Determine the (x, y) coordinate at the center of the cell enclosing the given text.  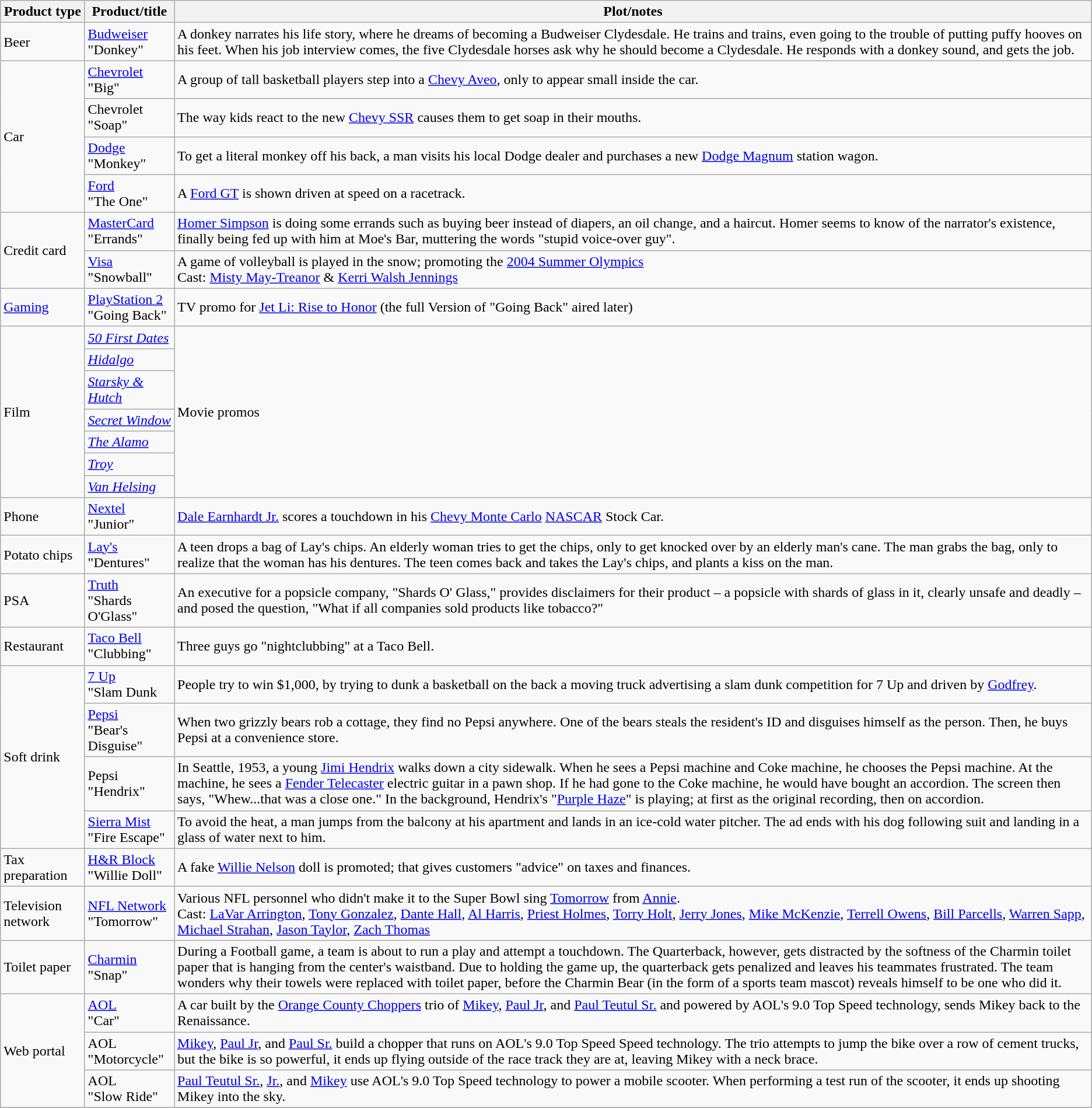
Chevrolet"Soap" (129, 118)
The way kids react to the new Chevy SSR causes them to get soap in their mouths. (633, 118)
Hidalgo (129, 359)
Tax preparation (43, 867)
H&R Block"Willie Doll" (129, 867)
Visa"Snowball" (129, 270)
Beer (43, 42)
Dodge"Monkey" (129, 155)
Charmin"Snap" (129, 967)
Phone (43, 517)
To get a literal monkey off his back, a man visits his local Dodge dealer and purchases a new Dodge Magnum station wagon. (633, 155)
Potato chips (43, 554)
AOL"Slow Ride" (129, 1089)
Three guys go "nightclubbing" at a Taco Bell. (633, 646)
PSA (43, 600)
A group of tall basketball players step into a Chevy Aveo, only to appear small inside the car. (633, 79)
Restaurant (43, 646)
Dale Earnhardt Jr. scores a touchdown in his Chevy Monte Carlo NASCAR Stock Car. (633, 517)
Secret Window (129, 420)
Taco Bell"Clubbing" (129, 646)
A fake Willie Nelson doll is promoted; that gives customers "advice" on taxes and finances. (633, 867)
Troy (129, 464)
Movie promos (633, 412)
A game of volleyball is played in the snow; promoting the 2004 Summer OlympicsCast: Misty May-Treanor & Kerri Walsh Jennings (633, 270)
Van Helsing (129, 487)
Product type (43, 12)
AOL"Car" (129, 1013)
Pepsi"Hendrix" (129, 784)
Pepsi"Bear's Disguise" (129, 730)
AOL"Motorcycle" (129, 1050)
7 Up"Slam Dunk (129, 684)
Sierra Mist"Fire Escape" (129, 830)
Starsky & Hutch (129, 390)
Lay's"Dentures" (129, 554)
Television network (43, 913)
A Ford GT is shown driven at speed on a racetrack. (633, 194)
PlayStation 2"Going Back" (129, 307)
Truth"Shards O'Glass" (129, 600)
Ford"The One" (129, 194)
Soft drink (43, 757)
TV promo for Jet Li: Rise to Honor (the full Version of "Going Back" aired later) (633, 307)
Credit card (43, 250)
Web portal (43, 1050)
Car (43, 137)
Toilet paper (43, 967)
Film (43, 412)
Product/title (129, 12)
Gaming (43, 307)
Plot/notes (633, 12)
The Alamo (129, 442)
Nextel"Junior" (129, 517)
Budweiser"Donkey" (129, 42)
Chevrolet"Big" (129, 79)
NFL Network"Tomorrow" (129, 913)
MasterCard"Errands" (129, 231)
50 First Dates (129, 337)
